Return the (x, y) coordinate for the center point of the cell that contains the specified text.  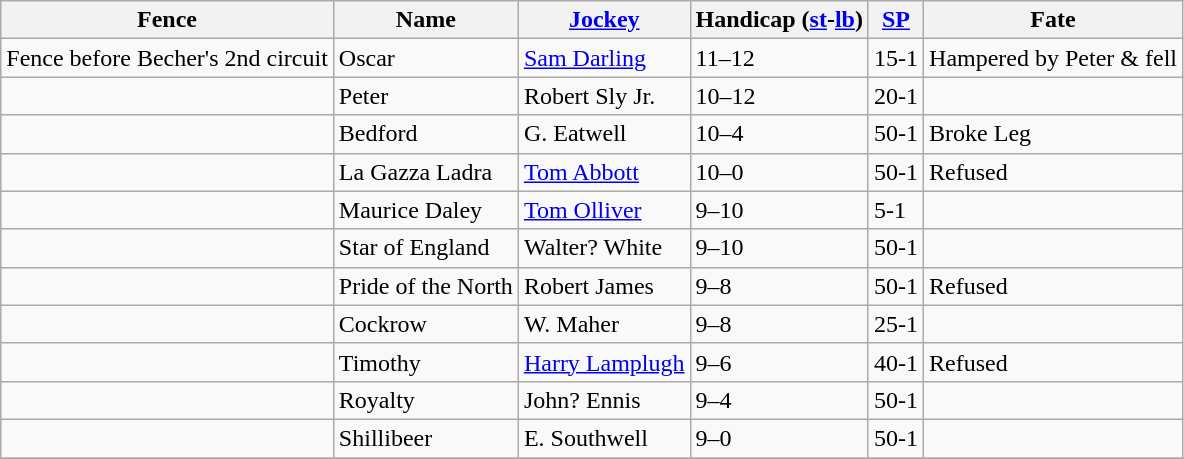
John? Ennis (604, 400)
G. Eatwell (604, 134)
Robert Sly Jr. (604, 96)
Star of England (426, 248)
10–4 (779, 134)
E. Southwell (604, 438)
Fate (1054, 20)
9–0 (779, 438)
La Gazza Ladra (426, 172)
W. Maher (604, 324)
Tom Abbott (604, 172)
25-1 (896, 324)
Cockrow (426, 324)
10–0 (779, 172)
Walter? White (604, 248)
Harry Lamplugh (604, 362)
Timothy (426, 362)
Broke Leg (1054, 134)
10–12 (779, 96)
5-1 (896, 210)
Handicap (st-lb) (779, 20)
Peter (426, 96)
Pride of the North (426, 286)
40-1 (896, 362)
Bedford (426, 134)
20-1 (896, 96)
SP (896, 20)
Name (426, 20)
15-1 (896, 58)
Hampered by Peter & fell (1054, 58)
Jockey (604, 20)
Fence before Becher's 2nd circuit (168, 58)
Fence (168, 20)
9–4 (779, 400)
9–6 (779, 362)
11–12 (779, 58)
Shillibeer (426, 438)
Sam Darling (604, 58)
Royalty (426, 400)
Maurice Daley (426, 210)
Robert James (604, 286)
Tom Olliver (604, 210)
Oscar (426, 58)
